Detect which cell encompasses the target text, then output its (x, y) center coordinate. 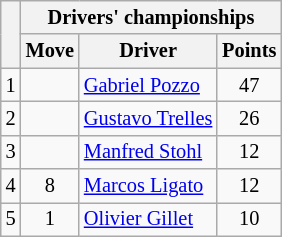
Drivers' championships (152, 17)
Olivier Gillet (148, 219)
Driver (148, 51)
Marcos Ligato (148, 186)
26 (249, 118)
Move (50, 51)
Gustavo Trelles (148, 118)
47 (249, 85)
5 (11, 219)
10 (249, 219)
3 (11, 152)
8 (50, 186)
Points (249, 51)
2 (11, 118)
4 (11, 186)
Gabriel Pozzo (148, 85)
Manfred Stohl (148, 152)
